Identify which cell holds the provided text, then report its (X, Y) central coordinate. 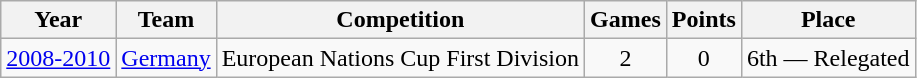
2008-2010 (58, 58)
Place (828, 20)
Germany (166, 58)
Team (166, 20)
0 (704, 58)
Competition (400, 20)
European Nations Cup First Division (400, 58)
Points (704, 20)
2 (626, 58)
6th — Relegated (828, 58)
Games (626, 20)
Year (58, 20)
